Extract the (X, Y) coordinate from the center of the cell holding the provided text.  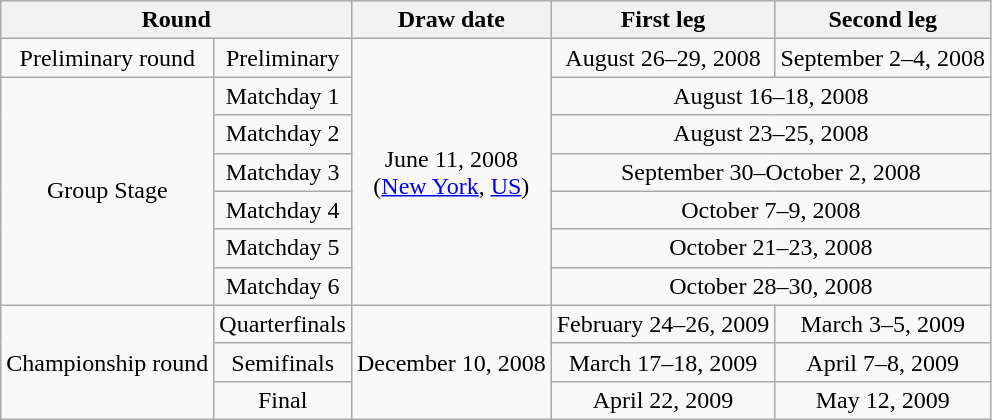
December 10, 2008 (451, 362)
September 30–October 2, 2008 (770, 172)
August 16–18, 2008 (770, 96)
October 28–30, 2008 (770, 286)
February 24–26, 2009 (663, 324)
Matchday 1 (283, 96)
Matchday 2 (283, 134)
Group Stage (108, 191)
October 7–9, 2008 (770, 210)
Preliminary round (108, 58)
April 7–8, 2009 (883, 362)
May 12, 2009 (883, 400)
March 17–18, 2009 (663, 362)
Quarterfinals (283, 324)
First leg (663, 20)
Round (176, 20)
March 3–5, 2009 (883, 324)
June 11, 2008 (New York, US) (451, 172)
Championship round (108, 362)
April 22, 2009 (663, 400)
August 23–25, 2008 (770, 134)
Matchday 6 (283, 286)
Matchday 4 (283, 210)
Final (283, 400)
Second leg (883, 20)
Draw date (451, 20)
Matchday 5 (283, 248)
September 2–4, 2008 (883, 58)
Semifinals (283, 362)
Preliminary (283, 58)
October 21–23, 2008 (770, 248)
August 26–29, 2008 (663, 58)
Matchday 3 (283, 172)
